Search for the cell housing the specified text and yield its (x, y) center coordinate. 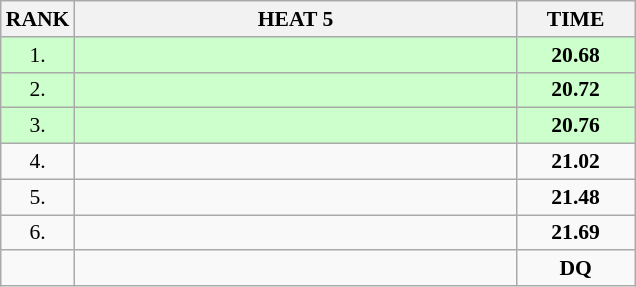
20.68 (576, 55)
2. (38, 90)
6. (38, 233)
21.69 (576, 233)
20.72 (576, 90)
TIME (576, 19)
3. (38, 126)
5. (38, 197)
DQ (576, 269)
1. (38, 55)
21.48 (576, 197)
RANK (38, 19)
21.02 (576, 162)
HEAT 5 (295, 19)
4. (38, 162)
20.76 (576, 126)
